Extract the (x, y) coordinate from the center of the cell holding the provided text.  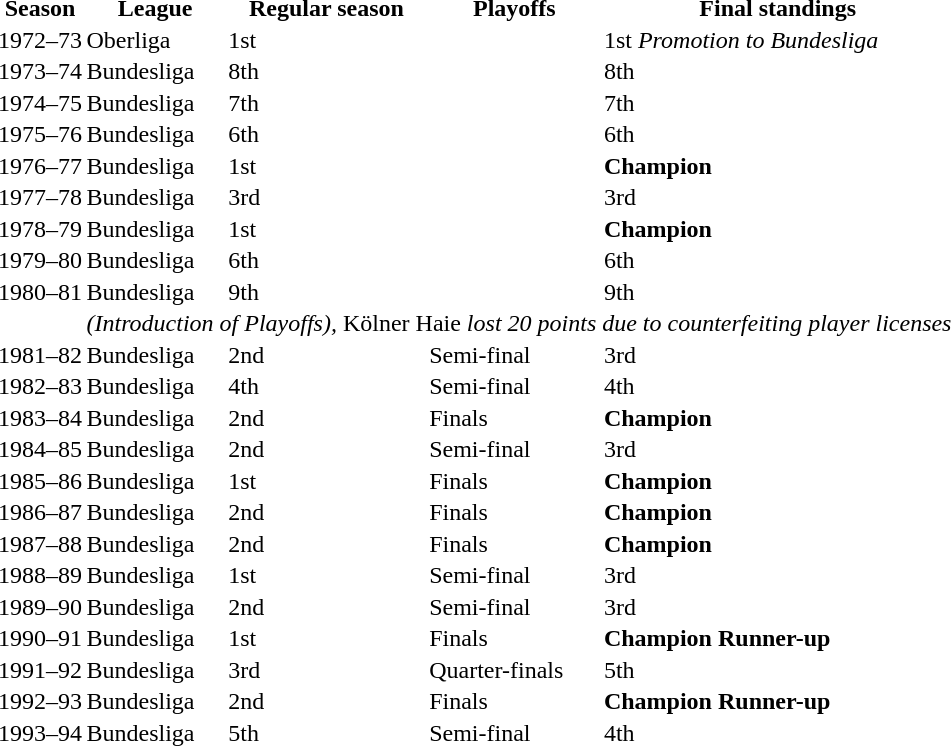
9th (326, 292)
Quarter-finals (514, 670)
4th (326, 387)
7th (326, 103)
8th (326, 71)
Oberliga (155, 40)
